Return the [x, y] coordinate for the center point of the cell that contains the specified text.  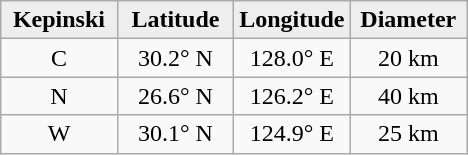
Longitude [292, 20]
20 km [408, 58]
124.9° E [292, 134]
30.2° N [175, 58]
N [59, 96]
25 km [408, 134]
Diameter [408, 20]
Latitude [175, 20]
C [59, 58]
128.0° E [292, 58]
30.1° N [175, 134]
40 km [408, 96]
26.6° N [175, 96]
126.2° E [292, 96]
W [59, 134]
Kepinski [59, 20]
